Pinpoint the cell where the given text exists, returning its [x, y] midpoint coordinate. 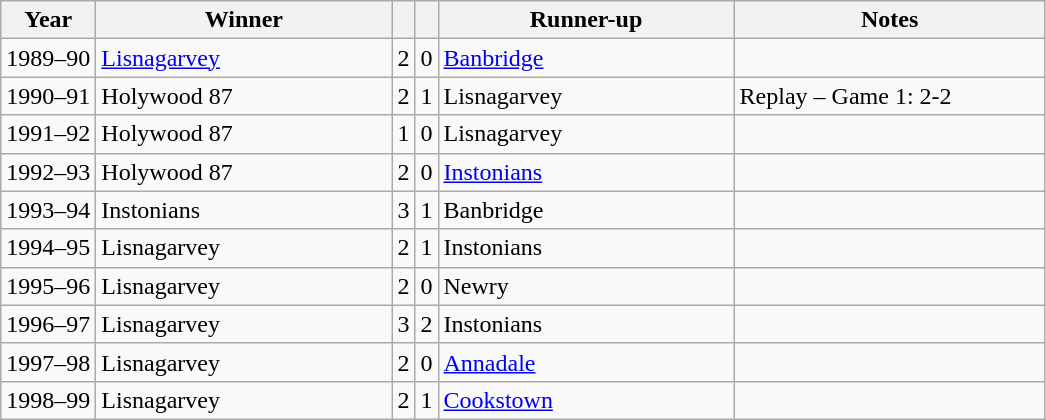
1997–98 [48, 362]
1990–91 [48, 96]
Winner [244, 20]
1995–96 [48, 286]
1991–92 [48, 134]
1996–97 [48, 324]
Annadale [586, 362]
1994–95 [48, 248]
1998–99 [48, 400]
Runner-up [586, 20]
1992–93 [48, 172]
Replay – Game 1: 2-2 [890, 96]
1989–90 [48, 58]
Notes [890, 20]
Year [48, 20]
Newry [586, 286]
Cookstown [586, 400]
1993–94 [48, 210]
